From the cell containing the given text, extract its center point as [X, Y] coordinate. 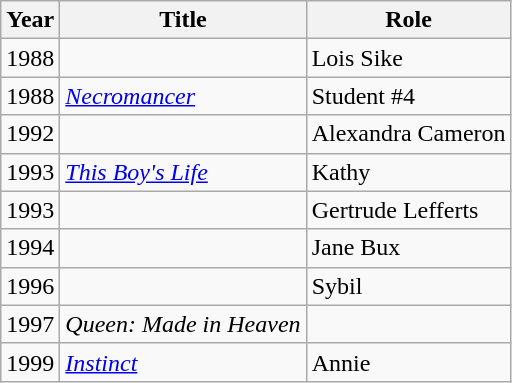
Title [183, 20]
Queen: Made in Heaven [183, 324]
Student #4 [408, 96]
Role [408, 20]
Year [30, 20]
Annie [408, 362]
Gertrude Lefferts [408, 210]
Lois Sike [408, 58]
Kathy [408, 172]
This Boy's Life [183, 172]
Sybil [408, 286]
Jane Bux [408, 248]
Necromancer [183, 96]
1999 [30, 362]
1996 [30, 286]
1992 [30, 134]
1997 [30, 324]
Alexandra Cameron [408, 134]
Instinct [183, 362]
1994 [30, 248]
